Scan for the cell matching the given text and deliver its (x, y) coordinate at center. 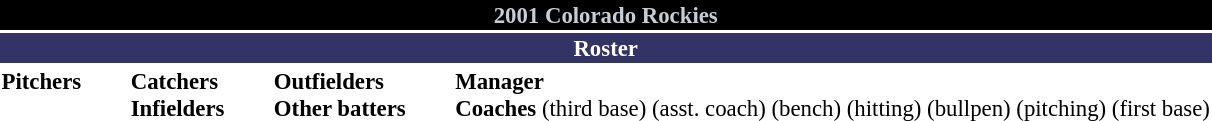
2001 Colorado Rockies (606, 15)
Roster (606, 48)
